Detect which cell encompasses the target text, then output its [x, y] center coordinate. 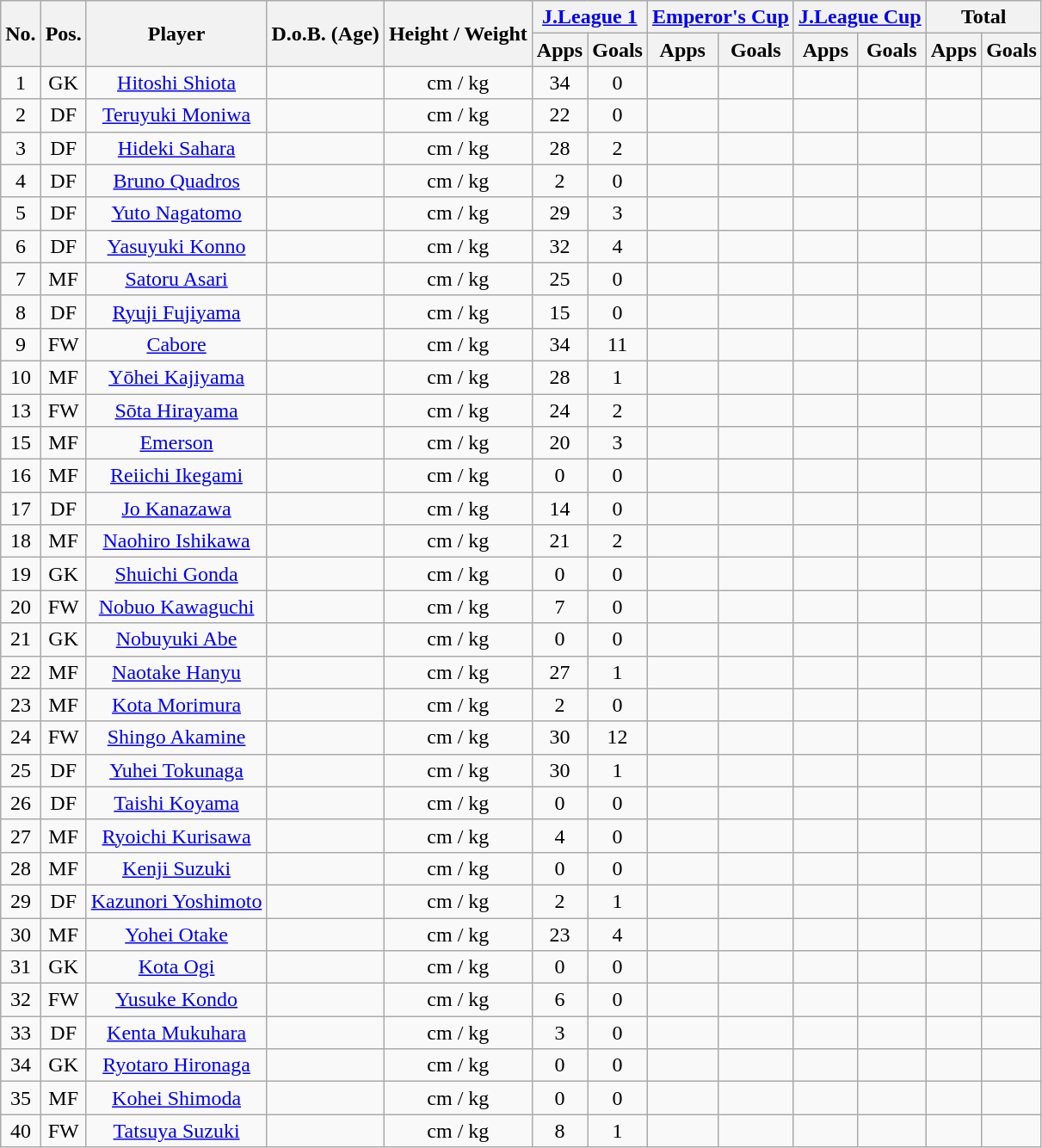
Naotake Hanyu [176, 672]
Ryuji Fujiyama [176, 312]
26 [21, 803]
Hideki Sahara [176, 148]
9 [21, 344]
Cabore [176, 344]
Player [176, 34]
Kenta Mukuhara [176, 1033]
33 [21, 1033]
Jo Kanazawa [176, 509]
11 [618, 344]
Yuto Nagatomo [176, 213]
13 [21, 410]
31 [21, 967]
Taishi Koyama [176, 803]
19 [21, 574]
Yuhei Tokunaga [176, 770]
Sōta Hirayama [176, 410]
10 [21, 377]
D.o.B. (Age) [325, 34]
Kazunori Yoshimoto [176, 901]
Yohei Otake [176, 934]
Nobuo Kawaguchi [176, 607]
16 [21, 476]
Bruno Quadros [176, 181]
14 [559, 509]
Yusuke Kondo [176, 1000]
Kota Morimura [176, 705]
Emperor's Cup [720, 17]
5 [21, 213]
Pos. [64, 34]
No. [21, 34]
40 [21, 1131]
Yasuyuki Konno [176, 246]
Nobuyuki Abe [176, 639]
J.League Cup [860, 17]
Total [983, 17]
17 [21, 509]
Ryotaro Hironaga [176, 1065]
Naohiro Ishikawa [176, 541]
Ryoichi Kurisawa [176, 836]
Yōhei Kajiyama [176, 377]
Teruyuki Moniwa [176, 115]
Shingo Akamine [176, 738]
Height / Weight [458, 34]
18 [21, 541]
35 [21, 1098]
Satoru Asari [176, 279]
J.League 1 [589, 17]
Kohei Shimoda [176, 1098]
12 [618, 738]
Emerson [176, 443]
Hitoshi Shiota [176, 83]
Tatsuya Suzuki [176, 1131]
Shuichi Gonda [176, 574]
Reiichi Ikegami [176, 476]
Kenji Suzuki [176, 868]
Kota Ogi [176, 967]
